Pinpoint the cell where the given text exists, returning its (x, y) midpoint coordinate. 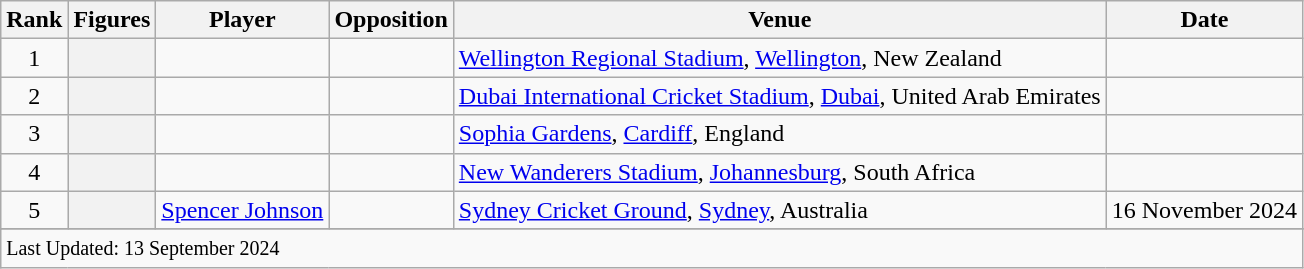
Venue (780, 20)
3 (34, 134)
Opposition (391, 20)
Date (1204, 20)
1 (34, 58)
2 (34, 96)
Sophia Gardens, Cardiff, England (780, 134)
Last Updated: 13 September 2024 (652, 248)
Wellington Regional Stadium, Wellington, New Zealand (780, 58)
5 (34, 210)
4 (34, 172)
Sydney Cricket Ground, Sydney, Australia (780, 210)
Rank (34, 20)
Spencer Johnson (242, 210)
Player (242, 20)
New Wanderers Stadium, Johannesburg, South Africa (780, 172)
16 November 2024 (1204, 210)
Figures (112, 20)
Dubai International Cricket Stadium, Dubai, United Arab Emirates (780, 96)
